Capture the cell that displays the provided text and extract its [x, y] central coordinate. 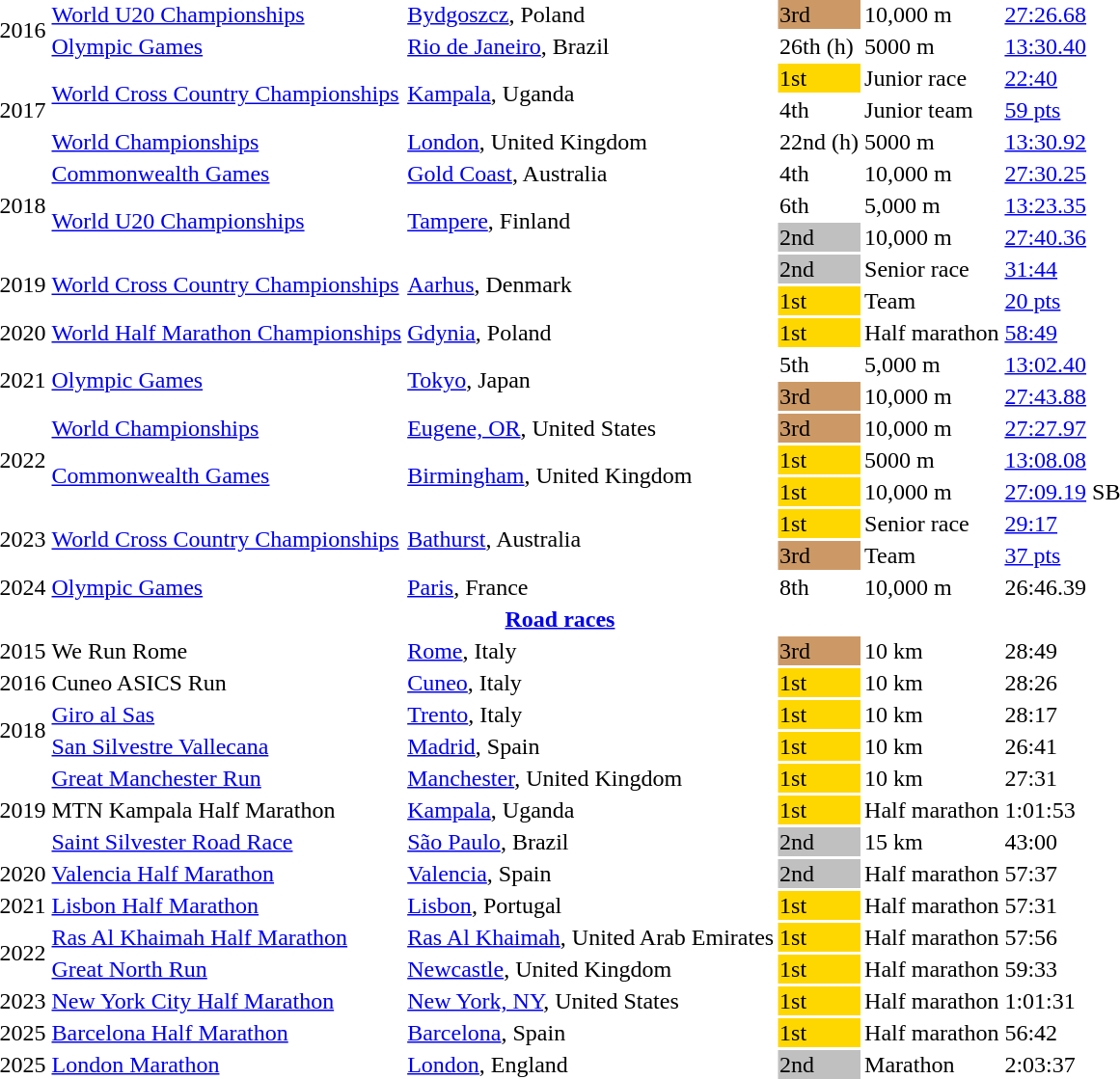
Ras Al Khaimah Half Marathon [227, 937]
Eugene, OR, United States [590, 428]
Newcastle, United Kingdom [590, 969]
New York City Half Marathon [227, 1001]
Great North Run [227, 969]
Birmingham, United Kingdom [590, 476]
Bathurst, Australia [590, 540]
Great Manchester Run [227, 778]
Ras Al Khaimah, United Arab Emirates [590, 937]
Valencia, Spain [590, 874]
26th (h) [820, 46]
Lisbon, Portugal [590, 905]
Cuneo ASICS Run [227, 683]
London Marathon [227, 1065]
London, England [590, 1065]
MTN Kampala Half Marathon [227, 810]
London, United Kingdom [590, 142]
Marathon [932, 1065]
5th [820, 364]
São Paulo, Brazil [590, 842]
Trento, Italy [590, 715]
Gdynia, Poland [590, 333]
Bydgoszcz, Poland [590, 14]
22nd (h) [820, 142]
Madrid, Spain [590, 746]
8th [820, 587]
We Run Rome [227, 651]
Junior race [932, 78]
New York, NY, United States [590, 1001]
Rio de Janeiro, Brazil [590, 46]
15 km [932, 842]
Giro al Sas [227, 715]
Barcelona Half Marathon [227, 1033]
Rome, Italy [590, 651]
World Half Marathon Championships [227, 333]
6th [820, 205]
Gold Coast, Australia [590, 174]
Lisbon Half Marathon [227, 905]
Cuneo, Italy [590, 683]
Valencia Half Marathon [227, 874]
Tampere, Finland [590, 222]
Paris, France [590, 587]
Barcelona, Spain [590, 1033]
Junior team [932, 110]
Saint Silvester Road Race [227, 842]
Manchester, United Kingdom [590, 778]
Tokyo, Japan [590, 380]
San Silvestre Vallecana [227, 746]
Aarhus, Denmark [590, 285]
